Return the (X, Y) coordinate for the center point of the cell that contains the specified text.  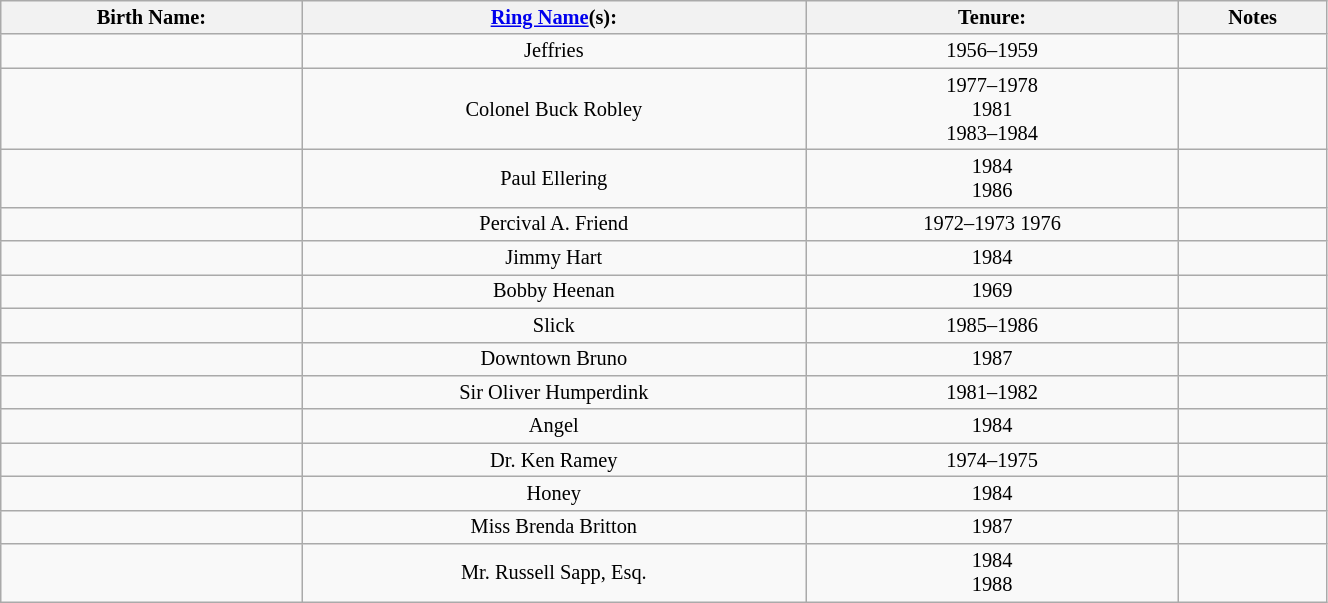
Paul Ellering (554, 178)
Honey (554, 493)
Slick (554, 325)
Bobby Heenan (554, 291)
1956–1959 (992, 51)
Percival A. Friend (554, 224)
Jimmy Hart (554, 258)
Sir Oliver Humperdink (554, 392)
Birth Name: (152, 17)
19841986 (992, 178)
1977–197819811983–1984 (992, 109)
1985–1986 (992, 325)
19841988 (992, 573)
Notes (1253, 17)
Colonel Buck Robley (554, 109)
1969 (992, 291)
1972–1973 1976 (992, 224)
Ring Name(s): (554, 17)
1974–1975 (992, 460)
Angel (554, 426)
Downtown Bruno (554, 359)
Jeffries (554, 51)
Tenure: (992, 17)
Miss Brenda Britton (554, 527)
Dr. Ken Ramey (554, 460)
Mr. Russell Sapp, Esq. (554, 573)
1981–1982 (992, 392)
